Search for the cell housing the specified text and yield its [X, Y] center coordinate. 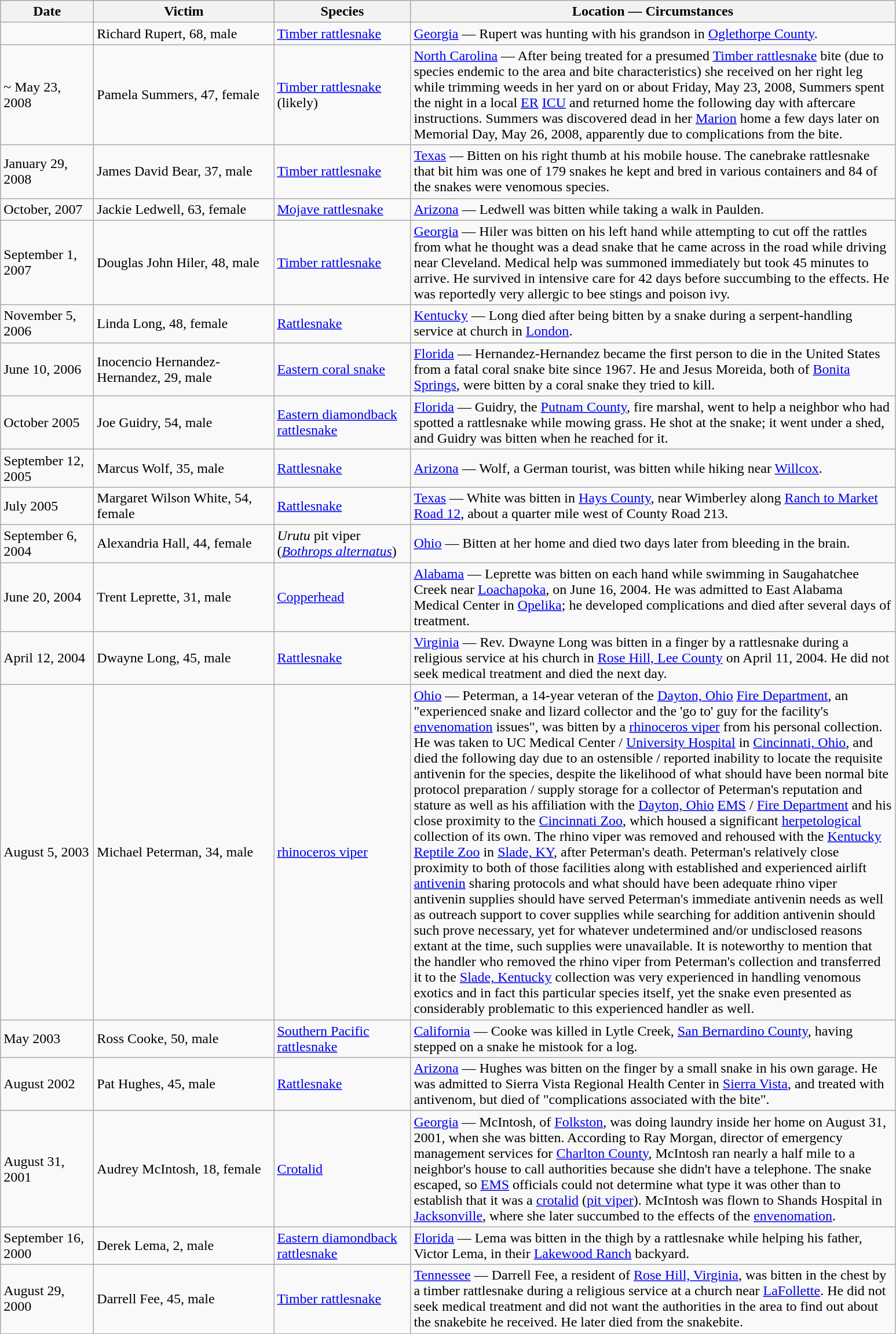
Dwayne Long, 45, male [184, 658]
May 2003 [47, 1038]
Ross Cooke, 50, male [184, 1038]
Date [47, 12]
Timber rattlesnake (likely) [342, 95]
Victim [184, 12]
Linda Long, 48, female [184, 323]
October 2005 [47, 422]
July 2005 [47, 505]
Michael Peterman, 34, male [184, 852]
Georgia — Rupert was hunting with his grandson in Oglethorpe County. [653, 34]
Margaret Wilson White, 54, female [184, 505]
Derek Lema, 2, male [184, 1246]
Joe Guidry, 54, male [184, 422]
Jackie Ledwell, 63, female [184, 209]
~ May 23, 2008 [47, 95]
November 5, 2006 [47, 323]
Pamela Summers, 47, female [184, 95]
Crotalid [342, 1169]
Audrey McIntosh, 18, female [184, 1169]
October, 2007 [47, 209]
August 2002 [47, 1084]
Arizona — Ledwell was bitten while taking a walk in Paulden. [653, 209]
April 12, 2004 [47, 658]
Kentucky — Long died after being bitten by a snake during a serpent-handling service at church in London. [653, 323]
Southern Pacific rattlesnake [342, 1038]
Texas — White was bitten in Hays County, near Wimberley along Ranch to Market Road 12, about a quarter mile west of County Road 213. [653, 505]
January 29, 2008 [47, 172]
June 10, 2006 [47, 369]
Pat Hughes, 45, male [184, 1084]
Richard Rupert, 68, male [184, 34]
June 20, 2004 [47, 597]
August 29, 2000 [47, 1299]
September 12, 2005 [47, 468]
Arizona — Wolf, a German tourist, was bitten while hiking near Willcox. [653, 468]
Florida — Lema was bitten in the thigh by a rattlesnake while helping his father, Victor Lema, in their Lakewood Ranch backyard. [653, 1246]
September 16, 2000 [47, 1246]
California — Cooke was killed in Lytle Creek, San Bernardino County, having stepped on a snake he mistook for a log. [653, 1038]
September 1, 2007 [47, 263]
Ohio — Bitten at her home and died two days later from bleeding in the brain. [653, 544]
August 5, 2003 [47, 852]
rhinoceros viper [342, 852]
Location — Circumstances [653, 12]
Copperhead [342, 597]
Douglas John Hiler, 48, male [184, 263]
Darrell Fee, 45, male [184, 1299]
Urutu pit viper (Bothrops alternatus) [342, 544]
Marcus Wolf, 35, male [184, 468]
Inocencio Hernandez-Hernandez, 29, male [184, 369]
Mojave rattlesnake [342, 209]
August 31, 2001 [47, 1169]
September 6, 2004 [47, 544]
Eastern coral snake [342, 369]
Trent Leprette, 31, male [184, 597]
Species [342, 12]
James David Bear, 37, male [184, 172]
Alexandria Hall, 44, female [184, 544]
